Find where the given text appears and provide that cell's center as (X, Y) coordinate. 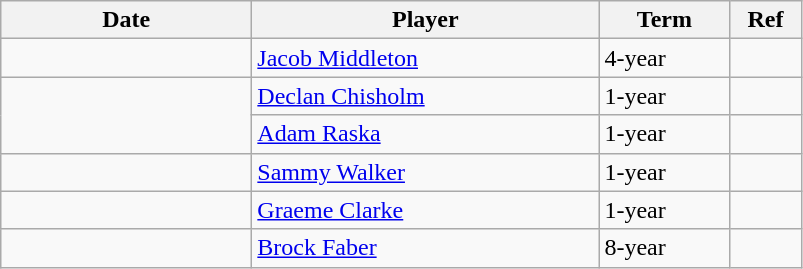
Declan Chisholm (426, 96)
Date (126, 20)
Graeme Clarke (426, 210)
Player (426, 20)
8-year (664, 248)
4-year (664, 58)
Adam Raska (426, 134)
Ref (766, 20)
Sammy Walker (426, 172)
Brock Faber (426, 248)
Term (664, 20)
Jacob Middleton (426, 58)
